Search for the cell housing the specified text and yield its [x, y] center coordinate. 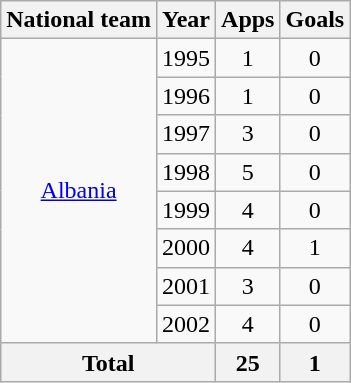
Year [186, 20]
Albania [79, 191]
5 [248, 172]
1999 [186, 210]
2001 [186, 286]
National team [79, 20]
Goals [315, 20]
1998 [186, 172]
Total [108, 362]
1996 [186, 96]
1995 [186, 58]
2000 [186, 248]
Apps [248, 20]
1997 [186, 134]
2002 [186, 324]
25 [248, 362]
